Output the (x, y) coordinate of the center of the cell containing the given text.  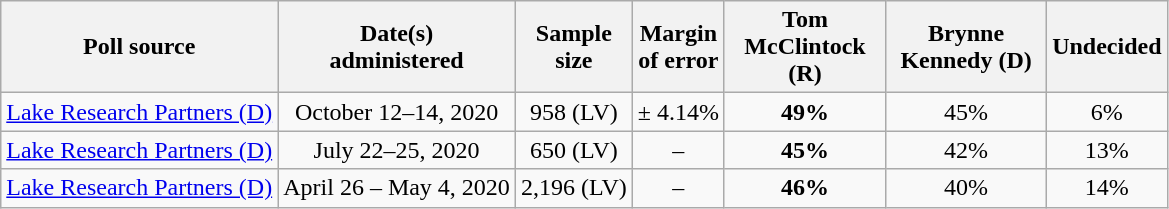
July 22–25, 2020 (397, 150)
2,196 (LV) (574, 188)
± 4.14% (678, 112)
Undecided (1107, 47)
6% (1107, 112)
49% (804, 112)
April 26 – May 4, 2020 (397, 188)
Samplesize (574, 47)
42% (966, 150)
Marginof error (678, 47)
40% (966, 188)
13% (1107, 150)
Date(s)administered (397, 47)
TomMcClintock (R) (804, 47)
14% (1107, 188)
Poll source (140, 47)
October 12–14, 2020 (397, 112)
46% (804, 188)
BrynneKennedy (D) (966, 47)
650 (LV) (574, 150)
958 (LV) (574, 112)
